Scan for the cell matching the given text and deliver its (X, Y) coordinate at center. 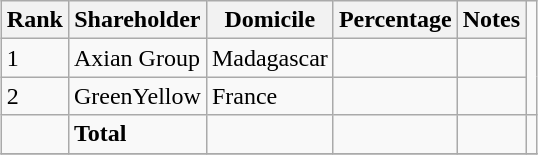
1 (34, 58)
Madagascar (270, 58)
Axian Group (137, 58)
Rank (34, 20)
Notes (491, 20)
France (270, 96)
2 (34, 96)
Total (137, 134)
Shareholder (137, 20)
GreenYellow (137, 96)
Percentage (395, 20)
Domicile (270, 20)
